Locate the cell with the specified text and output its (x, y) center coordinate. 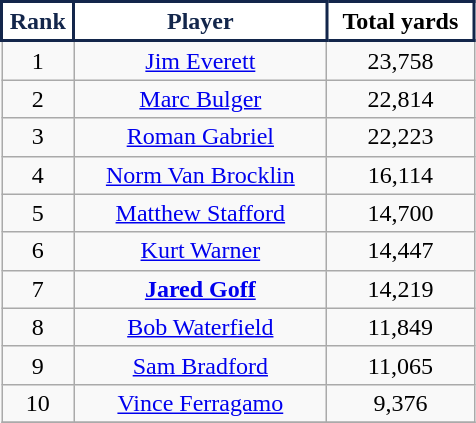
11,849 (401, 327)
Sam Bradford (200, 365)
Jim Everett (200, 60)
16,114 (401, 175)
4 (38, 175)
Marc Bulger (200, 99)
5 (38, 213)
Norm Van Brocklin (200, 175)
3 (38, 137)
7 (38, 289)
8 (38, 327)
22,223 (401, 137)
9 (38, 365)
11,065 (401, 365)
Kurt Warner (200, 251)
10 (38, 403)
Bob Waterfield (200, 327)
Rank (38, 22)
14,447 (401, 251)
9,376 (401, 403)
14,700 (401, 213)
22,814 (401, 99)
1 (38, 60)
Player (200, 22)
14,219 (401, 289)
Vince Ferragamo (200, 403)
Jared Goff (200, 289)
2 (38, 99)
23,758 (401, 60)
Roman Gabriel (200, 137)
Total yards (401, 22)
6 (38, 251)
Matthew Stafford (200, 213)
